For the text-containing cell, return its midpoint in (x, y) coordinate format. 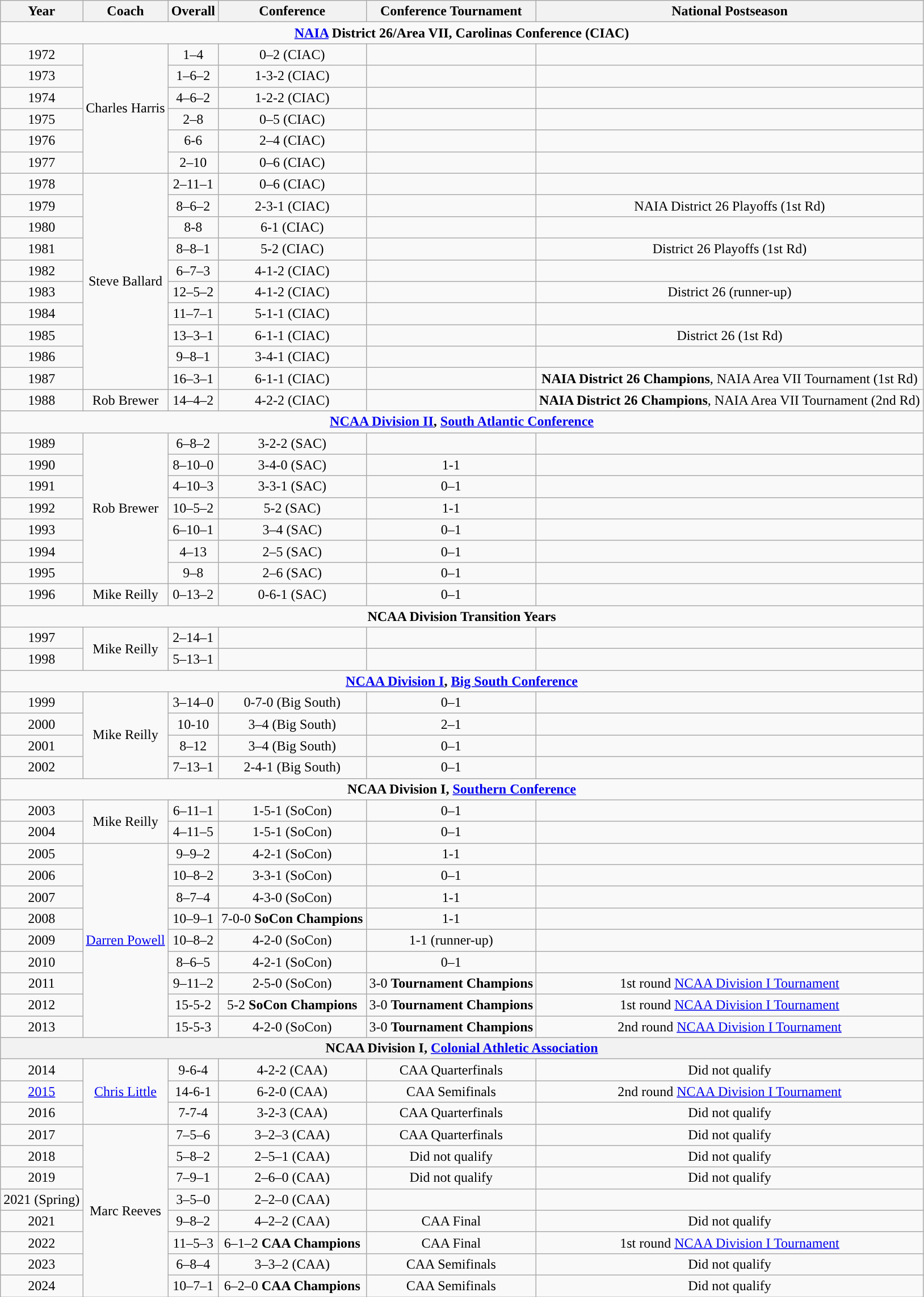
1983 (42, 292)
2018 (42, 1156)
1982 (42, 271)
1974 (42, 98)
Darren Powell (125, 940)
Coach (125, 11)
4–2–2 (CAA) (292, 1221)
1975 (42, 119)
14–4–2 (193, 400)
3-2-2 (SAC) (292, 443)
1989 (42, 443)
1977 (42, 162)
11–5–3 (193, 1243)
1981 (42, 249)
2-4-1 (Big South) (292, 767)
4-3-0 (SoCon) (292, 897)
1992 (42, 508)
Conference Tournament (451, 11)
Steve Ballard (125, 282)
1985 (42, 335)
National Postseason (730, 11)
0–2 (CIAC) (292, 54)
1987 (42, 379)
1978 (42, 184)
9–11–2 (193, 984)
12–5–2 (193, 292)
1997 (42, 638)
8–7–4 (193, 897)
7-0-0 SoCon Champions (292, 918)
4–10–3 (193, 486)
2009 (42, 940)
16–3–1 (193, 379)
2021 (42, 1221)
1972 (42, 54)
6–8–4 (193, 1264)
3–3–2 (CAA) (292, 1264)
9-6-4 (193, 1070)
10–7–1 (193, 1286)
10-10 (193, 724)
4–6–2 (193, 98)
Year (42, 11)
2010 (42, 962)
Overall (193, 11)
2-5-0 (SoCon) (292, 984)
2–6–0 (CAA) (292, 1178)
0-7-0 (Big South) (292, 703)
7-7-4 (193, 1113)
NAIA District 26/Area VII, Carolinas Conference (CIAC) (462, 33)
4-2-2 (CAA) (292, 1070)
4–13 (193, 551)
NCAA Division II, South Atlantic Conference (462, 422)
1979 (42, 205)
1996 (42, 594)
2004 (42, 832)
2017 (42, 1135)
6–11–1 (193, 811)
2002 (42, 767)
8–6–5 (193, 962)
5-2 (CIAC) (292, 249)
Conference (292, 11)
1-1 (runner-up) (451, 940)
2012 (42, 1005)
15-5-2 (193, 1005)
1999 (42, 703)
Charles Harris (125, 108)
1993 (42, 530)
District 26 Playoffs (1st Rd) (730, 249)
2019 (42, 1178)
Marc Reeves (125, 1210)
3-2-3 (CAA) (292, 1113)
District 26 (runner-up) (730, 292)
4–11–5 (193, 832)
2021 (Spring) (42, 1199)
7–13–1 (193, 767)
2–10 (193, 162)
2007 (42, 897)
2022 (42, 1243)
2024 (42, 1286)
7–5–6 (193, 1135)
4-2-2 (CIAC) (292, 400)
2000 (42, 724)
2–5 (SAC) (292, 551)
1-3-2 (CIAC) (292, 76)
2016 (42, 1113)
1976 (42, 141)
2003 (42, 811)
1986 (42, 357)
2–2–0 (CAA) (292, 1199)
7–9–1 (193, 1178)
6-1 (CIAC) (292, 227)
5–8–2 (193, 1156)
6–8–2 (193, 443)
1998 (42, 660)
2001 (42, 746)
15-5-3 (193, 1027)
District 26 (1st Rd) (730, 335)
6–2–0 CAA Champions (292, 1286)
2011 (42, 984)
3–14–0 (193, 703)
2–14–1 (193, 638)
1984 (42, 314)
3–5–0 (193, 1199)
10–9–1 (193, 918)
9–8–1 (193, 357)
2008 (42, 918)
3–4 (SAC) (292, 530)
6-6 (193, 141)
1995 (42, 573)
5-2 SoCon Champions (292, 1005)
3-3-1 (SoCon) (292, 875)
6–1–2 CAA Champions (292, 1243)
2–5–1 (CAA) (292, 1156)
2005 (42, 854)
1973 (42, 76)
NCAA Division I, Southern Conference (462, 789)
2–6 (SAC) (292, 573)
3-4-1 (CIAC) (292, 357)
8-8 (193, 227)
0–5 (CIAC) (292, 119)
6–7–3 (193, 271)
2006 (42, 875)
11–7–1 (193, 314)
6–10–1 (193, 530)
8–10–0 (193, 465)
NAIA District 26 Playoffs (1st Rd) (730, 205)
3-3-1 (SAC) (292, 486)
1990 (42, 465)
NCAA Division I, Colonial Athletic Association (462, 1048)
2013 (42, 1027)
10–5–2 (193, 508)
NAIA District 26 Champions, NAIA Area VII Tournament (2nd Rd) (730, 400)
1991 (42, 486)
NCAA Division I, Big South Conference (462, 681)
NAIA District 26 Champions, NAIA Area VII Tournament (1st Rd) (730, 379)
8–6–2 (193, 205)
8–12 (193, 746)
9–8 (193, 573)
1–6–2 (193, 76)
2014 (42, 1070)
1-2-2 (CIAC) (292, 98)
5–13–1 (193, 660)
2015 (42, 1092)
2–11–1 (193, 184)
3-4-0 (SAC) (292, 465)
2-3-1 (CIAC) (292, 205)
6-2-0 (CAA) (292, 1092)
5-1-1 (CIAC) (292, 314)
2–8 (193, 119)
9–9–2 (193, 854)
Chris Little (125, 1092)
2–1 (451, 724)
8–8–1 (193, 249)
5-2 (SAC) (292, 508)
13–3–1 (193, 335)
NCAA Division Transition Years (462, 616)
1988 (42, 400)
1–4 (193, 54)
0-6-1 (SAC) (292, 594)
9–8–2 (193, 1221)
14-6-1 (193, 1092)
1994 (42, 551)
0–13–2 (193, 594)
1980 (42, 227)
3–2–3 (CAA) (292, 1135)
2023 (42, 1264)
2–4 (CIAC) (292, 141)
